For the text-containing cell, return its midpoint in [x, y] coordinate format. 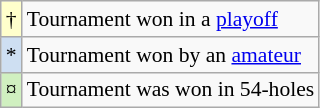
Tournament won in a playoff [171, 19]
* [12, 55]
Tournament won by an amateur [171, 55]
¤ [12, 90]
† [12, 19]
Tournament was won in 54-holes [171, 90]
